Return [X, Y] of the center of cell containing provided text 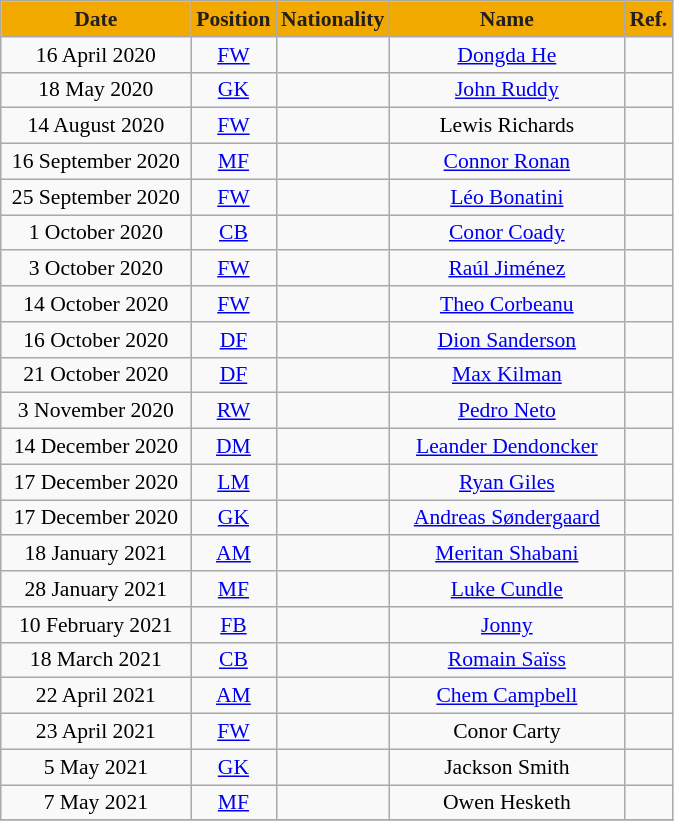
DM [234, 447]
28 January 2021 [96, 589]
18 May 2020 [96, 90]
Chem Campbell [506, 696]
16 September 2020 [96, 162]
Luke Cundle [506, 589]
Ryan Giles [506, 482]
Andreas Søndergaard [506, 518]
Nationality [332, 19]
18 January 2021 [96, 554]
Dion Sanderson [506, 340]
John Ruddy [506, 90]
23 April 2021 [96, 732]
14 August 2020 [96, 126]
1 October 2020 [96, 233]
Name [506, 19]
14 December 2020 [96, 447]
3 November 2020 [96, 411]
Pedro Neto [506, 411]
LM [234, 482]
21 October 2020 [96, 375]
14 October 2020 [96, 304]
FB [234, 625]
Leander Dendoncker [506, 447]
Theo Corbeanu [506, 304]
Dongda He [506, 55]
7 May 2021 [96, 803]
Max Kilman [506, 375]
10 February 2021 [96, 625]
Lewis Richards [506, 126]
18 March 2021 [96, 660]
RW [234, 411]
Owen Hesketh [506, 803]
25 September 2020 [96, 197]
16 October 2020 [96, 340]
Conor Carty [506, 732]
Léo Bonatini [506, 197]
Raúl Jiménez [506, 269]
Romain Saïss [506, 660]
Date [96, 19]
Ref. [648, 19]
5 May 2021 [96, 767]
Position [234, 19]
22 April 2021 [96, 696]
Meritan Shabani [506, 554]
Jonny [506, 625]
16 April 2020 [96, 55]
Conor Coady [506, 233]
Connor Ronan [506, 162]
3 October 2020 [96, 269]
Jackson Smith [506, 767]
